Return the [x, y] coordinate for the center point of the cell that contains the specified text.  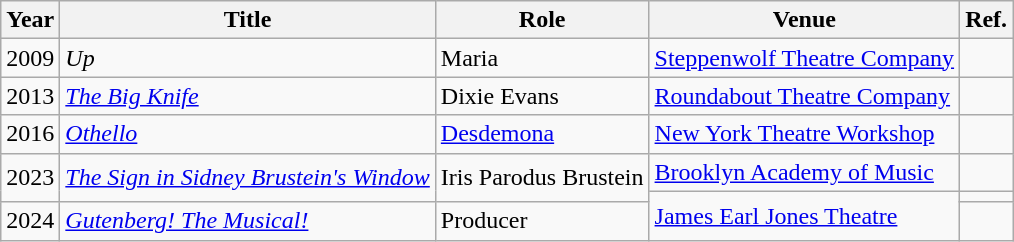
Year [30, 20]
2009 [30, 58]
Roundabout Theatre Company [804, 96]
Maria [542, 58]
Desdemona [542, 134]
The Big Knife [248, 96]
Venue [804, 20]
Up [248, 58]
Othello [248, 134]
Producer [542, 221]
2013 [30, 96]
Dixie Evans [542, 96]
Title [248, 20]
The Sign in Sidney Brustein's Window [248, 178]
Gutenberg! The Musical! [248, 221]
Ref. [986, 20]
Brooklyn Academy of Music [804, 172]
Role [542, 20]
New York Theatre Workshop [804, 134]
Steppenwolf Theatre Company [804, 58]
James Earl Jones Theatre [804, 216]
2024 [30, 221]
Iris Parodus Brustein [542, 178]
2023 [30, 178]
2016 [30, 134]
